Scan for the cell matching the given text and deliver its [X, Y] coordinate at center. 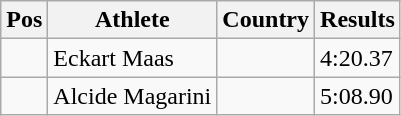
Eckart Maas [132, 58]
Athlete [132, 20]
Results [358, 20]
Country [266, 20]
Pos [24, 20]
4:20.37 [358, 58]
Alcide Magarini [132, 96]
5:08.90 [358, 96]
